Return (X, Y) of the center of cell containing provided text 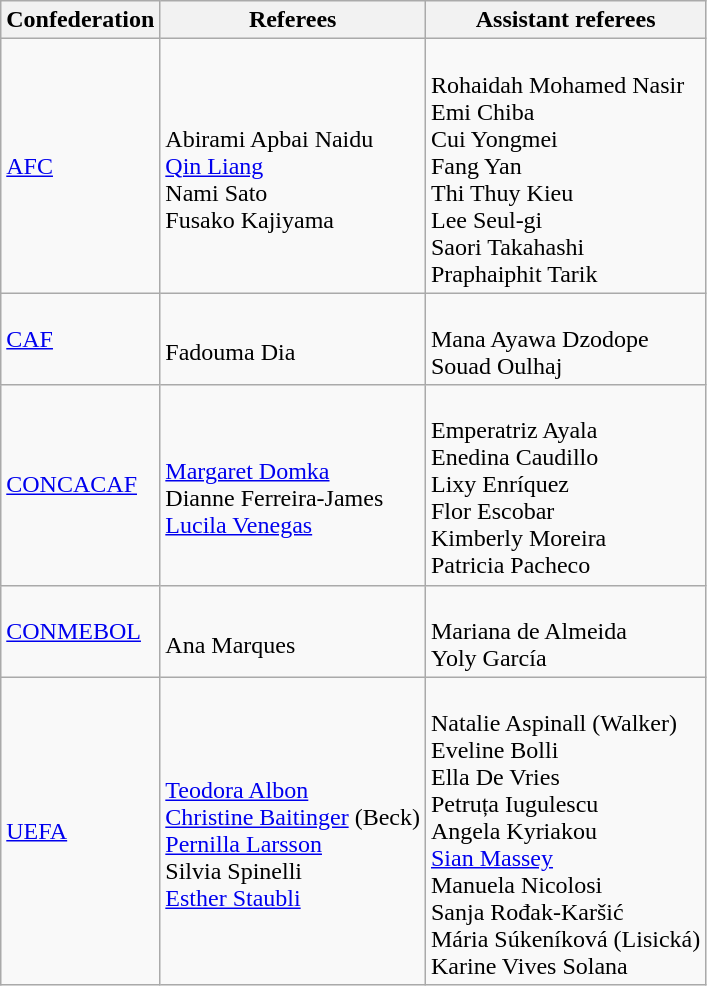
Abirami Apbai Naidu Qin Liang Nami Sato Fusako Kajiyama (293, 166)
Mariana de Almeida Yoly García (565, 631)
Emperatriz Ayala Enedina Caudillo Lixy Enríquez Flor Escobar Kimberly Moreira Patricia Pacheco (565, 485)
Mana Ayawa Dzodope Souad Oulhaj (565, 339)
AFC (80, 166)
Margaret Domka Dianne Ferreira-James Lucila Venegas (293, 485)
Fadouma Dia (293, 339)
Assistant referees (565, 20)
UEFA (80, 831)
Confederation (80, 20)
Rohaidah Mohamed Nasir Emi Chiba Cui Yongmei Fang Yan Thi Thuy Kieu Lee Seul-gi Saori Takahashi Praphaiphit Tarik (565, 166)
Teodora Albon Christine Baitinger (Beck) Pernilla Larsson Silvia Spinelli Esther Staubli (293, 831)
CONMEBOL (80, 631)
Referees (293, 20)
CAF (80, 339)
CONCACAF (80, 485)
Ana Marques (293, 631)
